Provide the (X, Y) coordinate of the cell's center where the given text is located.  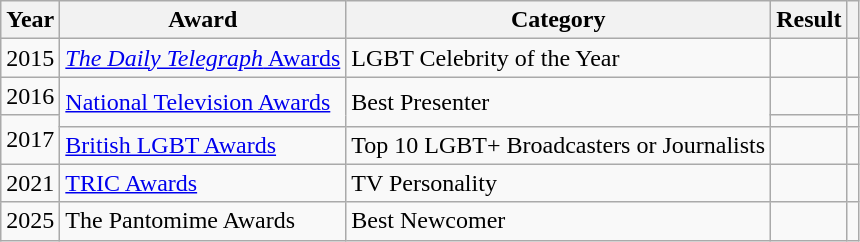
Year (30, 20)
Best Presenter (558, 102)
2017 (30, 140)
National Television Awards (203, 102)
2016 (30, 96)
Category (558, 20)
Award (203, 20)
2021 (30, 183)
2015 (30, 58)
Result (809, 20)
TV Personality (558, 183)
British LGBT Awards (203, 145)
LGBT Celebrity of the Year (558, 58)
Best Newcomer (558, 221)
Top 10 LGBT+ Broadcasters or Journalists (558, 145)
2025 (30, 221)
TRIC Awards (203, 183)
The Pantomime Awards (203, 221)
The Daily Telegraph Awards (203, 58)
